Output the (X, Y) coordinate of the center of the cell containing the given text.  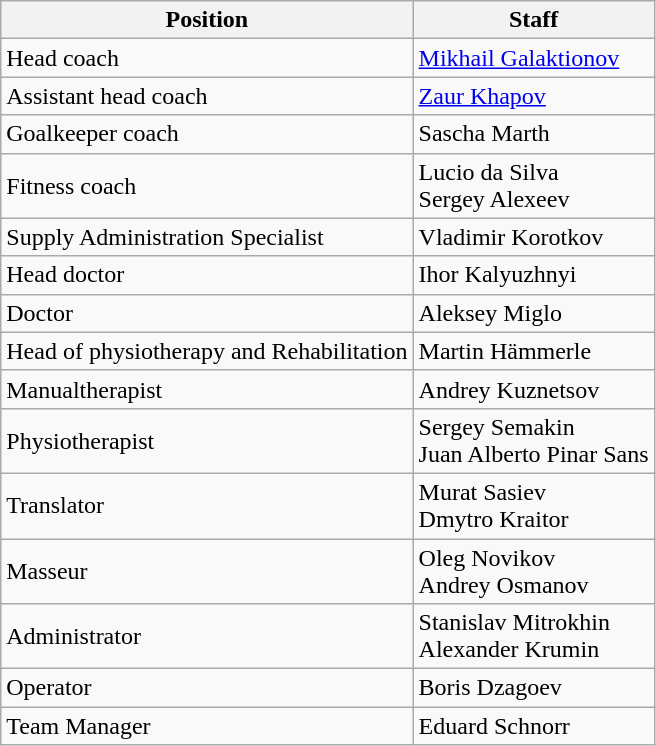
Head doctor (207, 275)
Head of physiotherapy and Rehabilitation (207, 351)
Translator (207, 506)
Zaur Khapov (534, 96)
Position (207, 20)
Fitness coach (207, 186)
Physiotherapist (207, 440)
Oleg Novikov Andrey Osmanov (534, 570)
Ihor Kalyuzhnyi (534, 275)
Masseur (207, 570)
Doctor (207, 313)
Martin Hämmerle (534, 351)
Sascha Marth (534, 134)
Lucio da Silva Sergey Alexeev (534, 186)
Boris Dzagoev (534, 688)
Stanislav Mitrokhin Alexander Krumin (534, 636)
Mikhail Galaktionov (534, 58)
Eduard Schnorr (534, 726)
Assistant head coach (207, 96)
Administrator (207, 636)
Goalkeeper coach (207, 134)
Vladimir Korotkov (534, 237)
Manualtherapist (207, 389)
Supply Administration Specialist (207, 237)
Sergey Semakin Juan Alberto Pinar Sans (534, 440)
Murat Sasiev Dmytro Kraitor (534, 506)
Team Manager (207, 726)
Head coach (207, 58)
Aleksey Miglo (534, 313)
Andrey Kuznetsov (534, 389)
Staff (534, 20)
Operator (207, 688)
